Scan for the cell matching the given text and deliver its (X, Y) coordinate at center. 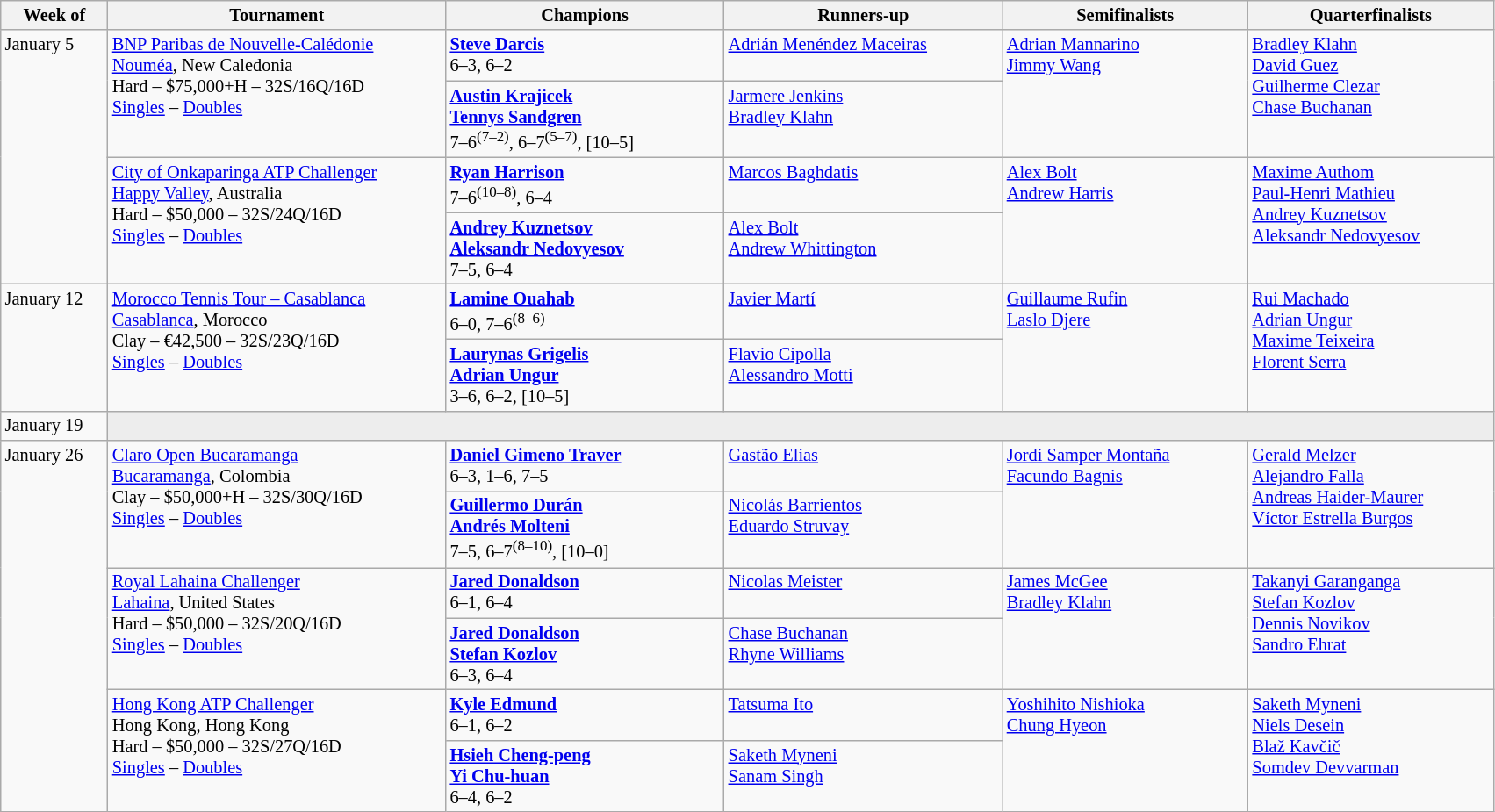
Javier Martí (864, 311)
Rui Machado Adrian Ungur Maxime Teixeira Florent Serra (1371, 348)
Tatsuma Ito (864, 715)
Steve Darcis 6–3, 6–2 (585, 55)
Daniel Gimeno Traver 6–3, 1–6, 7–5 (585, 465)
Andrey Kuznetsov Aleksandr Nedovyesov 7–5, 6–4 (585, 248)
January 19 (54, 426)
Gastão Elias (864, 465)
Week of (54, 15)
Semifinalists (1125, 15)
Yoshihito Nishioka Chung Hyeon (1125, 750)
Alex Bolt Andrew Whittington (864, 248)
Kyle Edmund 6–1, 6–2 (585, 715)
Morocco Tennis Tour – CasablancaCasablanca, Morocco Clay – €42,500 – 32S/23Q/16DSingles – Doubles (277, 348)
Tournament (277, 15)
Runners-up (864, 15)
Bradley Klahn David Guez Guilherme Clezar Chase Buchanan (1371, 93)
Lamine Ouahab 6–0, 7–6(8–6) (585, 311)
Ryan Harrison7–6(10–8), 6–4 (585, 184)
Jared Donaldson 6–1, 6–4 (585, 593)
Champions (585, 15)
Saketh Myneni Sanam Singh (864, 776)
Flavio Cipolla Alessandro Motti (864, 375)
Royal Lahaina ChallengerLahaina, United States Hard – $50,000 – 32S/20Q/16DSingles – Doubles (277, 629)
January 26 (54, 625)
January 5 (54, 156)
Guillermo Durán Andrés Molteni 7–5, 6–7(8–10), [10–0] (585, 528)
Guillaume Rufin Laslo Djere (1125, 348)
Hong Kong ATP ChallengerHong Kong, Hong Kong Hard – $50,000 – 32S/27Q/16DSingles – Doubles (277, 750)
Marcos Baghdatis (864, 184)
Hsieh Cheng-peng Yi Chu-huan 6–4, 6–2 (585, 776)
Gerald Melzer Alejandro Falla Andreas Haider-Maurer Víctor Estrella Burgos (1371, 504)
Jordi Samper Montaña Facundo Bagnis (1125, 504)
Jarmere Jenkins Bradley Klahn (864, 119)
Adrián Menéndez Maceiras (864, 55)
Quarterfinalists (1371, 15)
City of Onkaparinga ATP ChallengerHappy Valley, Australia Hard – $50,000 – 32S/24Q/16DSingles – Doubles (277, 221)
Alex Bolt Andrew Harris (1125, 221)
Jared Donaldson Stefan Kozlov 6–3, 6–4 (585, 654)
Nicolas Meister (864, 593)
BNP Paribas de Nouvelle-CalédonieNouméa, New Caledonia Hard – $75,000+H – 32S/16Q/16DSingles – Doubles (277, 93)
Adrian Mannarino Jimmy Wang (1125, 93)
Laurynas Grigelis Adrian Ungur 3–6, 6–2, [10–5] (585, 375)
James McGee Bradley Klahn (1125, 629)
Maxime Authom Paul-Henri Mathieu Andrey Kuznetsov Aleksandr Nedovyesov (1371, 221)
Saketh Myneni Niels Desein Blaž Kavčič Somdev Devvarman (1371, 750)
Austin Krajicek Tennys Sandgren 7–6(7–2), 6–7(5–7), [10–5] (585, 119)
Nicolás Barrientos Eduardo Struvay (864, 528)
January 12 (54, 348)
Claro Open BucaramangaBucaramanga, Colombia Clay – $50,000+H – 32S/30Q/16DSingles – Doubles (277, 504)
Chase Buchanan Rhyne Williams (864, 654)
Takanyi Garanganga Stefan Kozlov Dennis Novikov Sandro Ehrat (1371, 629)
